Return (x, y) of the center of cell containing provided text 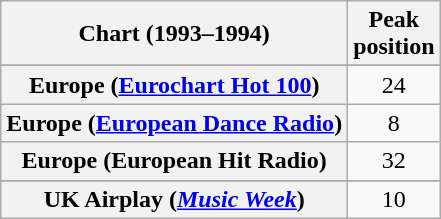
10 (394, 199)
32 (394, 161)
24 (394, 85)
Europe (European Hit Radio) (174, 161)
8 (394, 123)
UK Airplay (Music Week) (174, 199)
Europe (Eurochart Hot 100) (174, 85)
Chart (1993–1994) (174, 34)
Peakposition (394, 34)
Europe (European Dance Radio) (174, 123)
